Search for the cell housing the specified text and yield its (X, Y) center coordinate. 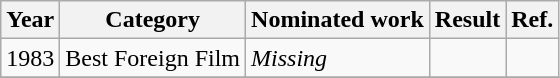
Year (30, 20)
Nominated work (338, 20)
Ref. (532, 20)
Result (467, 20)
Best Foreign Film (153, 58)
1983 (30, 58)
Missing (338, 58)
Category (153, 20)
